Search for the cell housing the specified text and yield its (x, y) center coordinate. 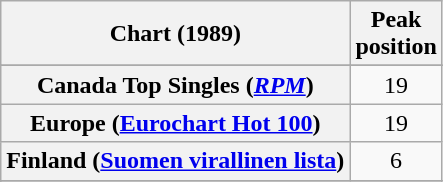
Peakposition (396, 34)
Finland (Suomen virallinen lista) (176, 161)
Europe (Eurochart Hot 100) (176, 123)
Chart (1989) (176, 34)
6 (396, 161)
Canada Top Singles (RPM) (176, 85)
